Scan for the cell matching the given text and deliver its (x, y) coordinate at center. 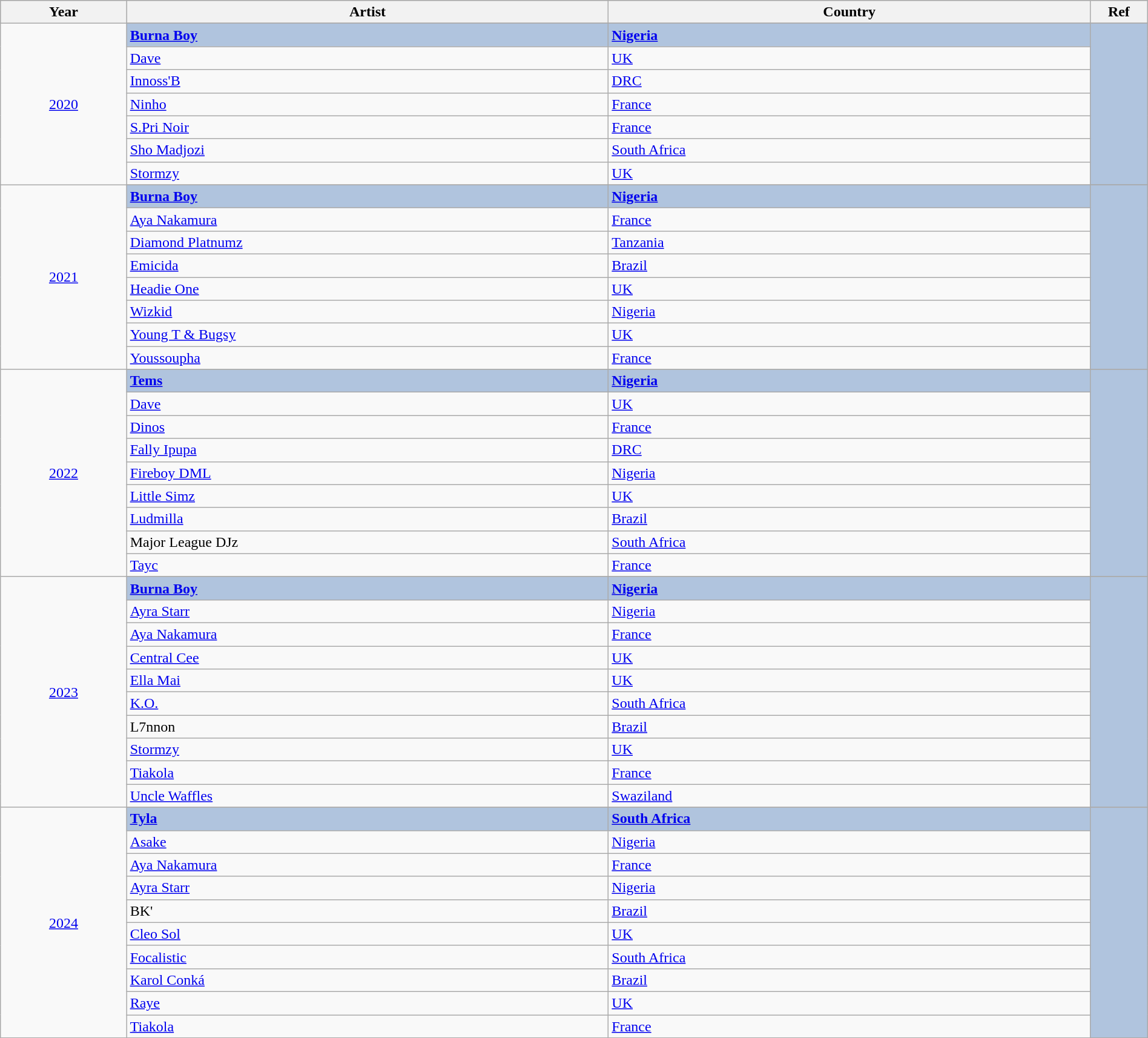
Year (64, 12)
Cleo Sol (368, 934)
Ludmilla (368, 519)
Tems (368, 381)
Country (849, 12)
Diamond Platnumz (368, 242)
2023 (64, 692)
Emicida (368, 265)
Youssoupha (368, 358)
Ref (1119, 12)
Wizkid (368, 312)
Uncle Waffles (368, 796)
L7nnon (368, 727)
Central Cee (368, 657)
Raye (368, 1003)
K.O. (368, 704)
2021 (64, 277)
Ninho (368, 104)
2022 (64, 474)
Headie One (368, 289)
2024 (64, 923)
Fally Ipupa (368, 450)
Artist (368, 12)
Dinos (368, 427)
Ella Mai (368, 681)
BK' (368, 911)
Tayc (368, 565)
Little Simz (368, 496)
Swaziland (849, 796)
Innoss'B (368, 81)
Sho Madjozi (368, 150)
Fireboy DML (368, 473)
2020 (64, 104)
S.Pri Noir (368, 127)
Asake (368, 842)
Tanzania (849, 242)
Focalistic (368, 957)
Karol Conká (368, 980)
Major League DJz (368, 542)
Young T & Bugsy (368, 335)
Tyla (368, 819)
